Determine the (x, y) coordinate at the center of the cell enclosing the given text.  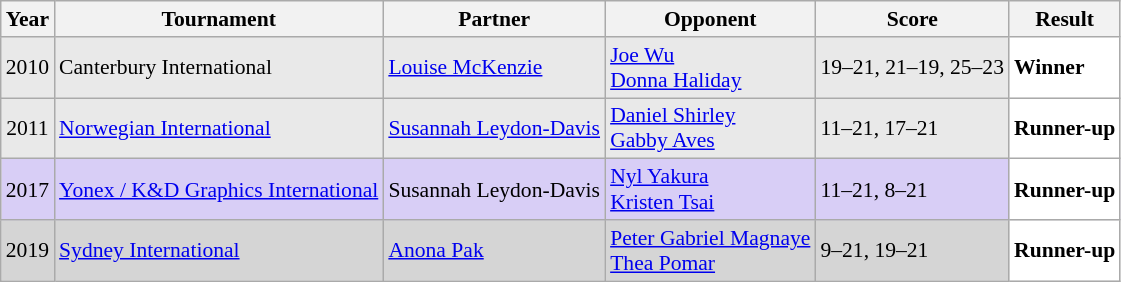
Anona Pak (494, 250)
2019 (28, 250)
Norwegian International (218, 128)
Yonex / K&D Graphics International (218, 190)
11–21, 17–21 (912, 128)
Tournament (218, 19)
Partner (494, 19)
2017 (28, 190)
Opponent (710, 19)
Canterbury International (218, 68)
2010 (28, 68)
Peter Gabriel Magnaye Thea Pomar (710, 250)
Nyl Yakura Kristen Tsai (710, 190)
Score (912, 19)
Joe Wu Donna Haliday (710, 68)
Daniel Shirley Gabby Aves (710, 128)
Year (28, 19)
2011 (28, 128)
9–21, 19–21 (912, 250)
19–21, 21–19, 25–23 (912, 68)
Winner (1064, 68)
Sydney International (218, 250)
Result (1064, 19)
11–21, 8–21 (912, 190)
Louise McKenzie (494, 68)
